Output the (x, y) coordinate of the center of the cell containing the given text.  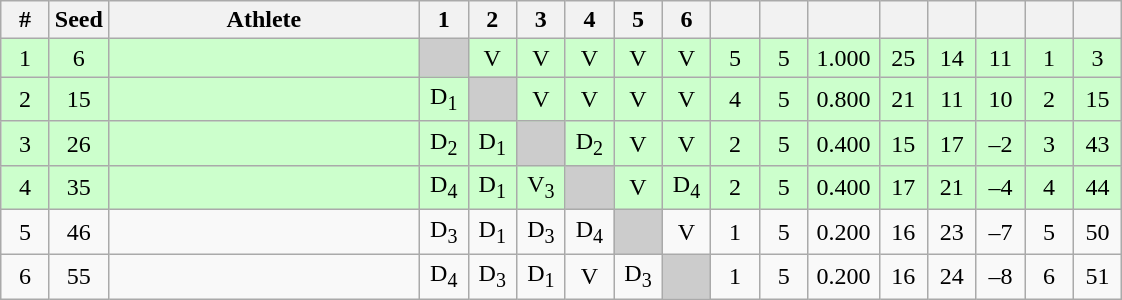
44 (1098, 188)
10 (1000, 99)
23 (952, 232)
# (26, 20)
46 (78, 232)
–8 (1000, 276)
0.800 (844, 99)
Athlete (264, 20)
–2 (1000, 143)
–4 (1000, 188)
V3 (542, 188)
14 (952, 58)
43 (1098, 143)
Seed (78, 20)
24 (952, 276)
35 (78, 188)
1.000 (844, 58)
51 (1098, 276)
50 (1098, 232)
55 (78, 276)
25 (904, 58)
26 (78, 143)
–7 (1000, 232)
